Provide the (X, Y) coordinate of the cell's center where the given text is located.  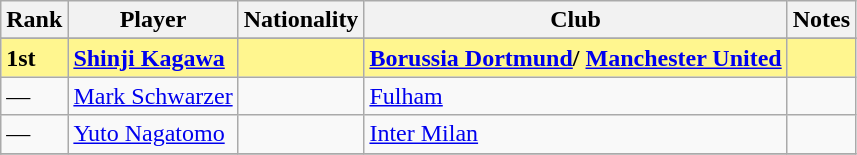
Mark Schwarzer (153, 96)
Borussia Dortmund/ Manchester United (576, 58)
Club (576, 20)
Nationality (301, 20)
Player (153, 20)
Shinji Kagawa (153, 58)
Notes (821, 20)
Yuto Nagatomo (153, 134)
1st (34, 58)
Fulham (576, 96)
Rank (34, 20)
Inter Milan (576, 134)
